Find where the given text appears and provide that cell's center as [X, Y] coordinate. 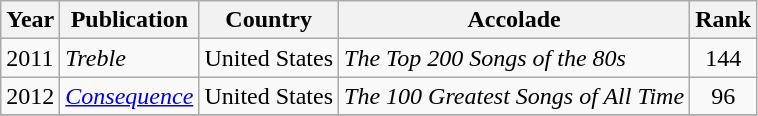
Accolade [514, 20]
2012 [30, 96]
The Top 200 Songs of the 80s [514, 58]
Year [30, 20]
Rank [724, 20]
Country [269, 20]
Treble [130, 58]
Publication [130, 20]
144 [724, 58]
The 100 Greatest Songs of All Time [514, 96]
Consequence [130, 96]
2011 [30, 58]
96 [724, 96]
